Detect which cell encompasses the target text, then output its (X, Y) center coordinate. 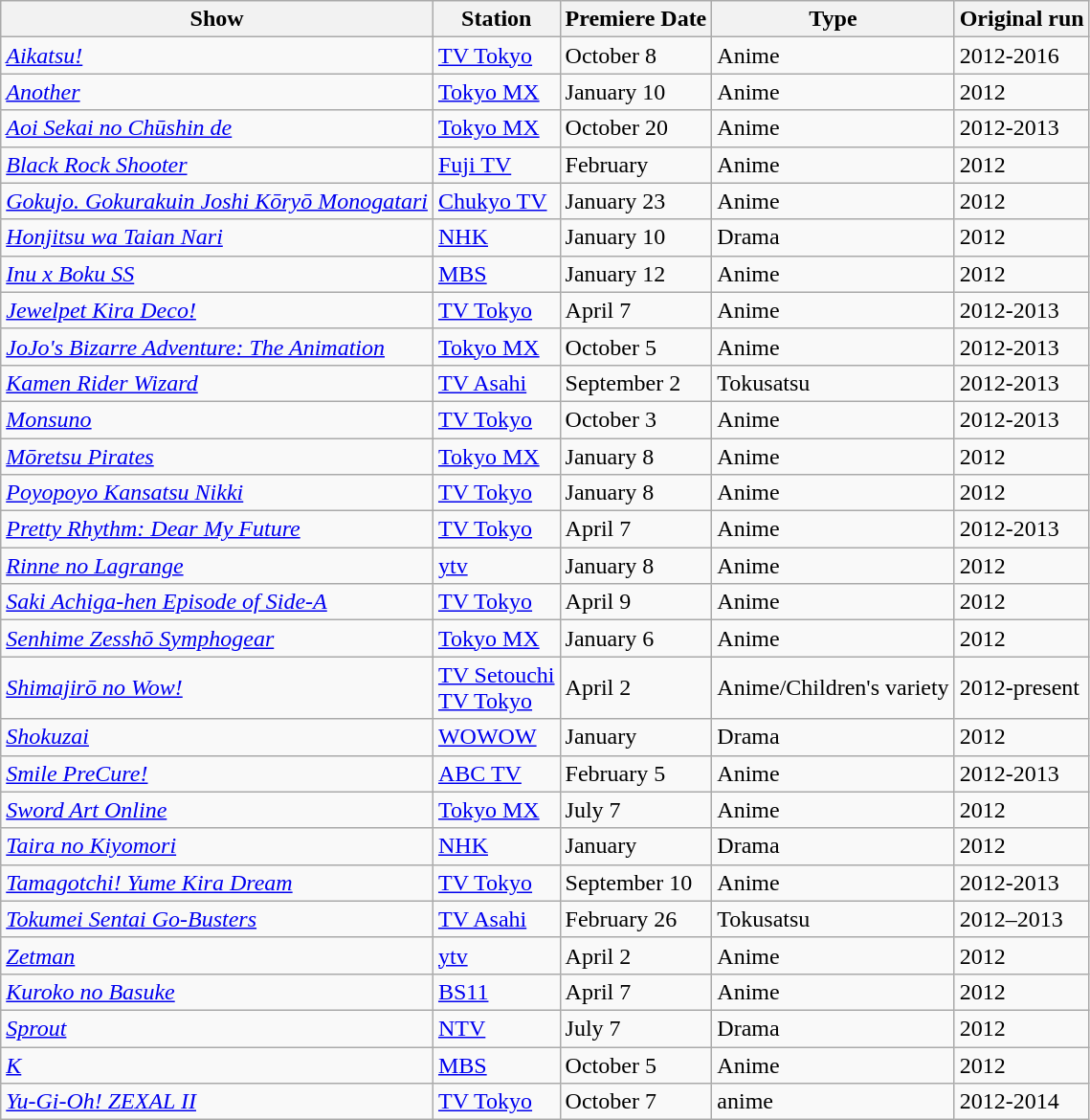
Poyopoyo Kansatsu Nikki (217, 493)
Premiere Date (635, 19)
Kuroko no Basuke (217, 992)
Rinne no Lagrange (217, 566)
Monsuno (217, 419)
2012–2013 (1022, 919)
Shimajirō no Wow! (217, 687)
September 10 (635, 883)
Honjitsu wa Taian Nari (217, 237)
January 6 (635, 638)
Tamagotchi! Yume Kira Dream (217, 883)
K (217, 1065)
Chukyo TV (496, 201)
Gokujo. Gokurakuin Joshi Kōryō Monogatari (217, 201)
Taira no Kiyomori (217, 846)
2012-2016 (1022, 56)
Black Rock Shooter (217, 165)
Jewelpet Kira Deco! (217, 310)
January 23 (635, 201)
Tokumei Sentai Go-Busters (217, 919)
Fuji TV (496, 165)
Kamen Rider Wizard (217, 383)
Mōretsu Pirates (217, 457)
NTV (496, 1028)
February 26 (635, 919)
Pretty Rhythm: Dear My Future (217, 529)
January 12 (635, 274)
October 20 (635, 128)
Sword Art Online (217, 810)
TV SetouchiTV Tokyo (496, 687)
October 7 (635, 1102)
anime (833, 1102)
Sprout (217, 1028)
Yu-Gi-Oh! ZEXAL II (217, 1102)
Smile PreCure! (217, 773)
Original run (1022, 19)
Shokuzai (217, 737)
2012-present (1022, 687)
Aikatsu! (217, 56)
Zetman (217, 955)
JoJo's Bizarre Adventure: The Animation (217, 347)
Senhime Zesshō Symphogear (217, 638)
September 2 (635, 383)
Aoi Sekai no Chūshin de (217, 128)
2012-2014 (1022, 1102)
Station (496, 19)
October 3 (635, 419)
Another (217, 92)
February 5 (635, 773)
Saki Achiga-hen Episode of Side-A (217, 602)
April 9 (635, 602)
October 8 (635, 56)
BS11 (496, 992)
ABC TV (496, 773)
Inu x Boku SS (217, 274)
WOWOW (496, 737)
Anime/Children's variety (833, 687)
February (635, 165)
Show (217, 19)
Type (833, 19)
